Capture the cell that displays the provided text and extract its (x, y) central coordinate. 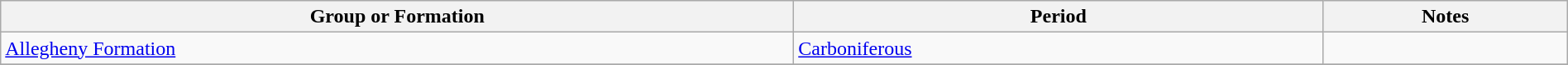
Notes (1446, 17)
Allegheny Formation (397, 48)
Group or Formation (397, 17)
Period (1059, 17)
Carboniferous (1059, 48)
